Detect which cell encompasses the target text, then output its (x, y) center coordinate. 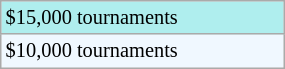
$10,000 tournaments (142, 51)
$15,000 tournaments (142, 17)
